Capture the cell that displays the provided text and extract its (X, Y) central coordinate. 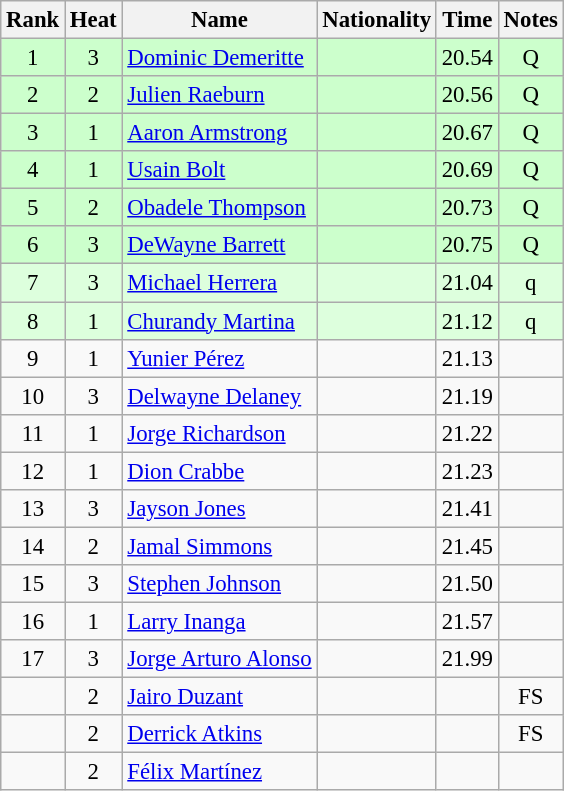
13 (33, 509)
20.69 (467, 170)
21.12 (467, 321)
4 (33, 170)
9 (33, 358)
20.56 (467, 95)
20.67 (467, 133)
Jorge Arturo Alonso (220, 659)
21.04 (467, 283)
Time (467, 20)
20.54 (467, 58)
21.45 (467, 546)
21.57 (467, 621)
5 (33, 208)
Derrick Atkins (220, 734)
21.50 (467, 584)
21.23 (467, 471)
21.13 (467, 358)
20.75 (467, 245)
15 (33, 584)
21.19 (467, 396)
DeWayne Barrett (220, 245)
Aaron Armstrong (220, 133)
Name (220, 20)
Jamal Simmons (220, 546)
Julien Raeburn (220, 95)
7 (33, 283)
Obadele Thompson (220, 208)
12 (33, 471)
Rank (33, 20)
Churandy Martina (220, 321)
8 (33, 321)
Heat (94, 20)
Delwayne Delaney (220, 396)
Dominic Demeritte (220, 58)
Yunier Pérez (220, 358)
Jayson Jones (220, 509)
6 (33, 245)
Stephen Johnson (220, 584)
Jairo Duzant (220, 697)
Félix Martínez (220, 772)
Usain Bolt (220, 170)
10 (33, 396)
21.99 (467, 659)
21.41 (467, 509)
Larry Inanga (220, 621)
14 (33, 546)
Nationality (376, 20)
16 (33, 621)
Dion Crabbe (220, 471)
21.22 (467, 433)
17 (33, 659)
20.73 (467, 208)
Jorge Richardson (220, 433)
11 (33, 433)
Michael Herrera (220, 283)
Notes (530, 20)
